Scan for the cell matching the given text and deliver its (x, y) coordinate at center. 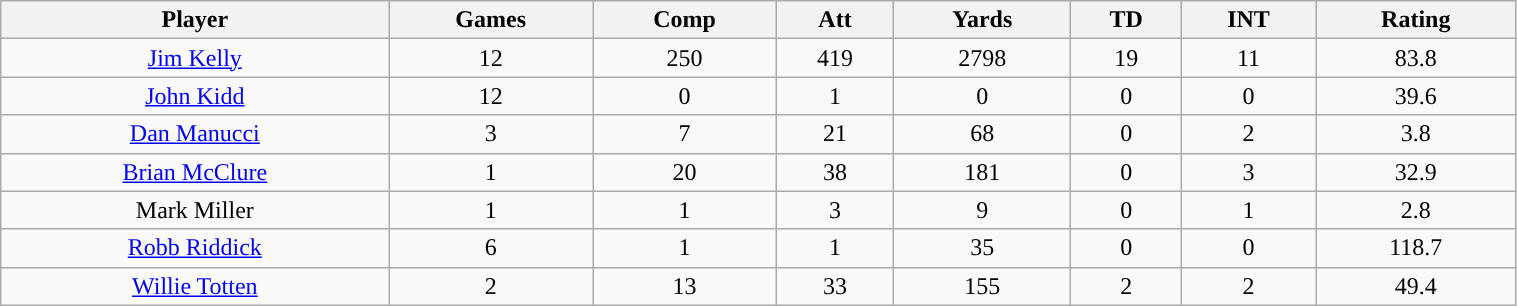
155 (982, 286)
49.4 (1416, 286)
Rating (1416, 20)
39.6 (1416, 96)
21 (834, 134)
Games (491, 20)
38 (834, 172)
Willie Totten (195, 286)
2.8 (1416, 210)
83.8 (1416, 58)
35 (982, 248)
6 (491, 248)
TD (1126, 20)
20 (685, 172)
33 (834, 286)
INT (1249, 20)
Dan Manucci (195, 134)
2798 (982, 58)
7 (685, 134)
Yards (982, 20)
Att (834, 20)
68 (982, 134)
250 (685, 58)
11 (1249, 58)
3.8 (1416, 134)
Brian McClure (195, 172)
118.7 (1416, 248)
13 (685, 286)
419 (834, 58)
Player (195, 20)
Jim Kelly (195, 58)
Comp (685, 20)
John Kidd (195, 96)
9 (982, 210)
181 (982, 172)
32.9 (1416, 172)
Robb Riddick (195, 248)
19 (1126, 58)
Mark Miller (195, 210)
